Find where the given text appears and provide that cell's center as [x, y] coordinate. 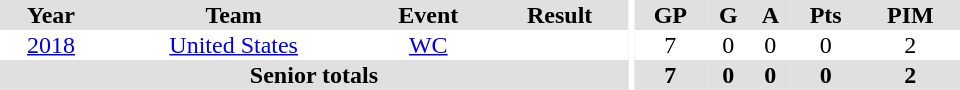
Event [428, 15]
Year [51, 15]
PIM [910, 15]
Senior totals [314, 75]
2018 [51, 45]
Team [234, 15]
Result [560, 15]
Pts [826, 15]
WC [428, 45]
A [770, 15]
United States [234, 45]
GP [670, 15]
G [728, 15]
